For the text-containing cell, return its midpoint in [x, y] coordinate format. 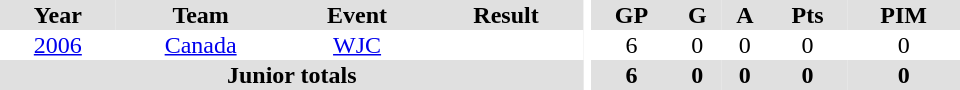
G [698, 15]
Junior totals [292, 75]
Year [58, 15]
Team [201, 15]
WJC [358, 45]
2006 [58, 45]
Event [358, 15]
Canada [201, 45]
A [745, 15]
Pts [808, 15]
GP [631, 15]
Result [506, 15]
PIM [904, 15]
